Find where the given text appears and provide that cell's center as [x, y] coordinate. 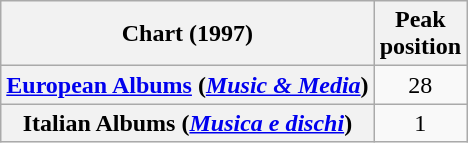
Chart (1997) [188, 34]
European Albums (Music & Media) [188, 85]
1 [420, 123]
28 [420, 85]
Peakposition [420, 34]
Italian Albums (Musica e dischi) [188, 123]
